Return the [x, y] coordinate for the center point of the cell that contains the specified text.  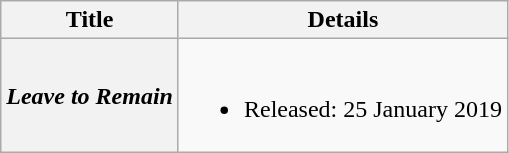
Title [90, 20]
Details [342, 20]
Released: 25 January 2019 [342, 96]
Leave to Remain [90, 96]
